From the cell containing the given text, extract its center point as (x, y) coordinate. 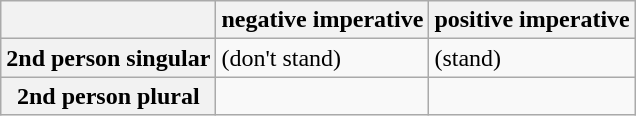
2nd person singular (108, 58)
(don't stand) (322, 58)
negative imperative (322, 20)
2nd person plural (108, 96)
positive imperative (532, 20)
(stand) (532, 58)
